Scan for the cell matching the given text and deliver its (X, Y) coordinate at center. 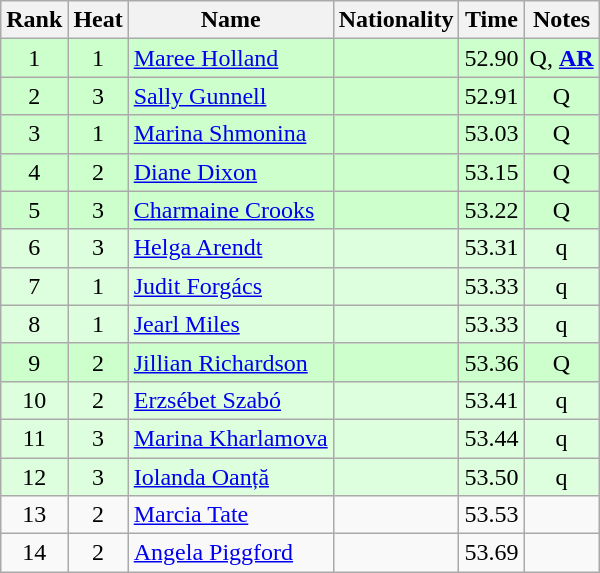
12 (34, 477)
13 (34, 515)
Iolanda Oanță (230, 477)
Judit Forgács (230, 286)
Angela Piggford (230, 553)
Helga Arendt (230, 248)
Jillian Richardson (230, 362)
4 (34, 172)
11 (34, 438)
53.41 (492, 400)
9 (34, 362)
8 (34, 324)
53.53 (492, 515)
Time (492, 20)
53.44 (492, 438)
Marina Shmonina (230, 134)
Maree Holland (230, 58)
6 (34, 248)
5 (34, 210)
Name (230, 20)
10 (34, 400)
53.69 (492, 553)
Erzsébet Szabó (230, 400)
53.36 (492, 362)
Diane Dixon (230, 172)
53.22 (492, 210)
Nationality (396, 20)
53.50 (492, 477)
Heat (98, 20)
7 (34, 286)
53.15 (492, 172)
Jearl Miles (230, 324)
Notes (562, 20)
Marcia Tate (230, 515)
52.91 (492, 96)
14 (34, 553)
Charmaine Crooks (230, 210)
52.90 (492, 58)
Sally Gunnell (230, 96)
53.03 (492, 134)
Q, AR (562, 58)
53.31 (492, 248)
Rank (34, 20)
Marina Kharlamova (230, 438)
